Return (X, Y) of the center of cell containing provided text 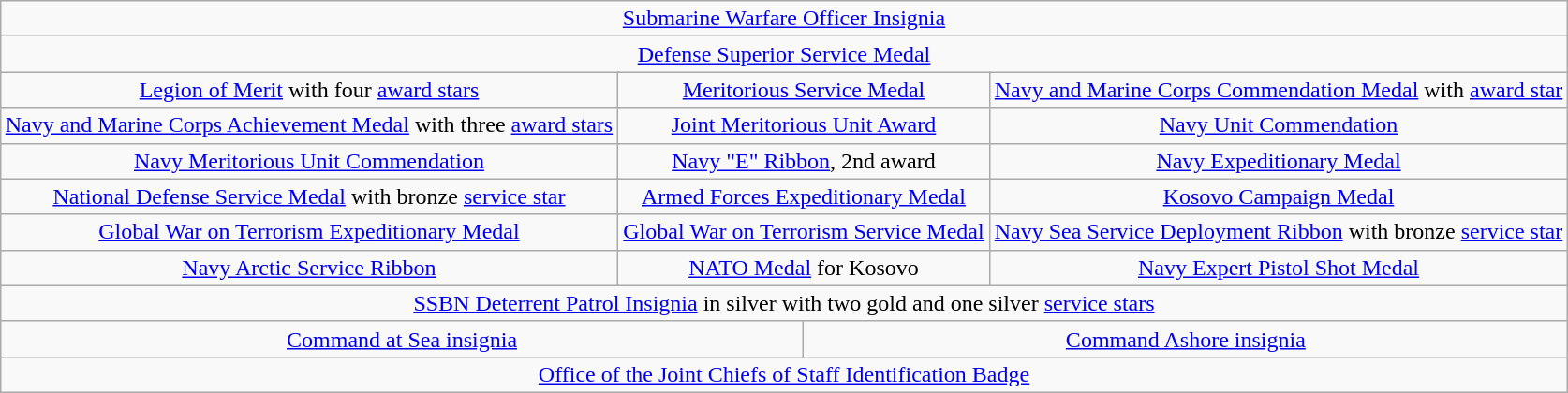
Office of the Joint Chiefs of Staff Identification Badge (784, 374)
NATO Medal for Kosovo (804, 268)
Navy Sea Service Deployment Ribbon with bronze service star (1279, 232)
Armed Forces Expeditionary Medal (804, 196)
Navy Unit Commendation (1279, 125)
Submarine Warfare Officer Insignia (784, 19)
Navy and Marine Corps Achievement Medal with three award stars (309, 125)
Navy Arctic Service Ribbon (309, 268)
Navy Expeditionary Medal (1279, 161)
Defense Superior Service Medal (784, 54)
Global War on Terrorism Service Medal (804, 232)
Joint Meritorious Unit Award (804, 125)
Command at Sea insignia (402, 339)
Legion of Merit with four award stars (309, 90)
Navy Expert Pistol Shot Medal (1279, 268)
Command Ashore insignia (1186, 339)
Global War on Terrorism Expeditionary Medal (309, 232)
National Defense Service Medal with bronze service star (309, 196)
Navy Meritorious Unit Commendation (309, 161)
Meritorious Service Medal (804, 90)
Navy "E" Ribbon, 2nd award (804, 161)
SSBN Deterrent Patrol Insignia in silver with two gold and one silver service stars (784, 303)
Kosovo Campaign Medal (1279, 196)
Navy and Marine Corps Commendation Medal with award star (1279, 90)
